Scan for the cell matching the given text and deliver its (X, Y) coordinate at center. 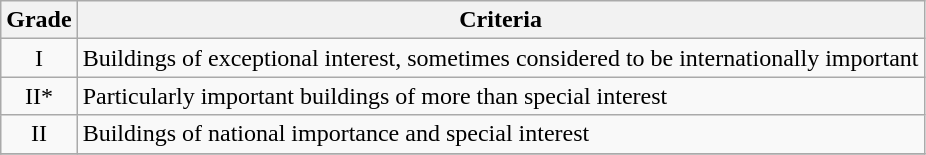
Buildings of exceptional interest, sometimes considered to be internationally important (500, 58)
Buildings of national importance and special interest (500, 134)
Particularly important buildings of more than special interest (500, 96)
I (39, 58)
II* (39, 96)
Grade (39, 20)
II (39, 134)
Criteria (500, 20)
